Identify which cell holds the provided text, then report its [x, y] central coordinate. 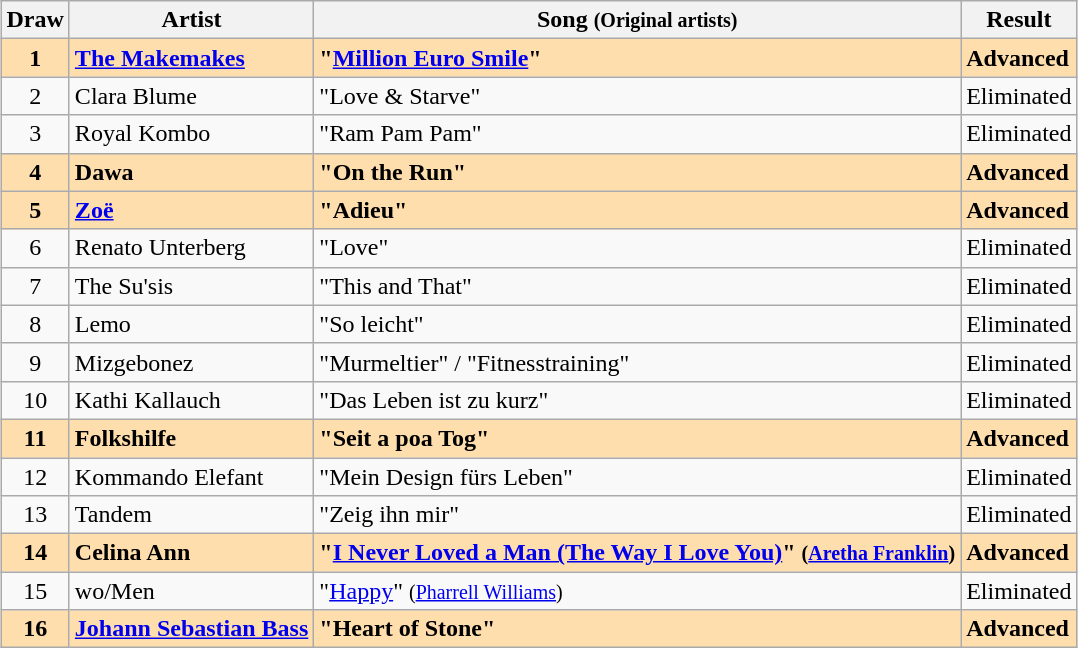
10 [35, 400]
"Love" [638, 248]
Lemo [191, 324]
"Zeig ihn mir" [638, 515]
Tandem [191, 515]
5 [35, 210]
Royal Kombo [191, 134]
"Das Leben ist zu kurz" [638, 400]
1 [35, 58]
Kathi Kallauch [191, 400]
"This and That" [638, 286]
"Heart of Stone" [638, 629]
9 [35, 362]
wo/Men [191, 591]
6 [35, 248]
"Ram Pam Pam" [638, 134]
"Seit a poa Tog" [638, 438]
Celina Ann [191, 553]
"Mein Design fürs Leben" [638, 477]
Artist [191, 20]
Johann Sebastian Bass [191, 629]
"So leicht" [638, 324]
Kommando Elefant [191, 477]
"Happy" (Pharrell Williams) [638, 591]
2 [35, 96]
15 [35, 591]
Zoë [191, 210]
Result [1019, 20]
Mizgebonez [191, 362]
4 [35, 172]
"Million Euro Smile" [638, 58]
"Love & Starve" [638, 96]
Renato Unterberg [191, 248]
"I Never Loved a Man (The Way I Love You)" (Aretha Franklin) [638, 553]
The Su'sis [191, 286]
"Adieu" [638, 210]
"On the Run" [638, 172]
12 [35, 477]
Song (Original artists) [638, 20]
Draw [35, 20]
8 [35, 324]
14 [35, 553]
16 [35, 629]
11 [35, 438]
13 [35, 515]
Dawa [191, 172]
Clara Blume [191, 96]
"Murmeltier" / "Fitnesstraining" [638, 362]
7 [35, 286]
Folkshilfe [191, 438]
3 [35, 134]
The Makemakes [191, 58]
